Locate the cell with the specified text and output its (x, y) center coordinate. 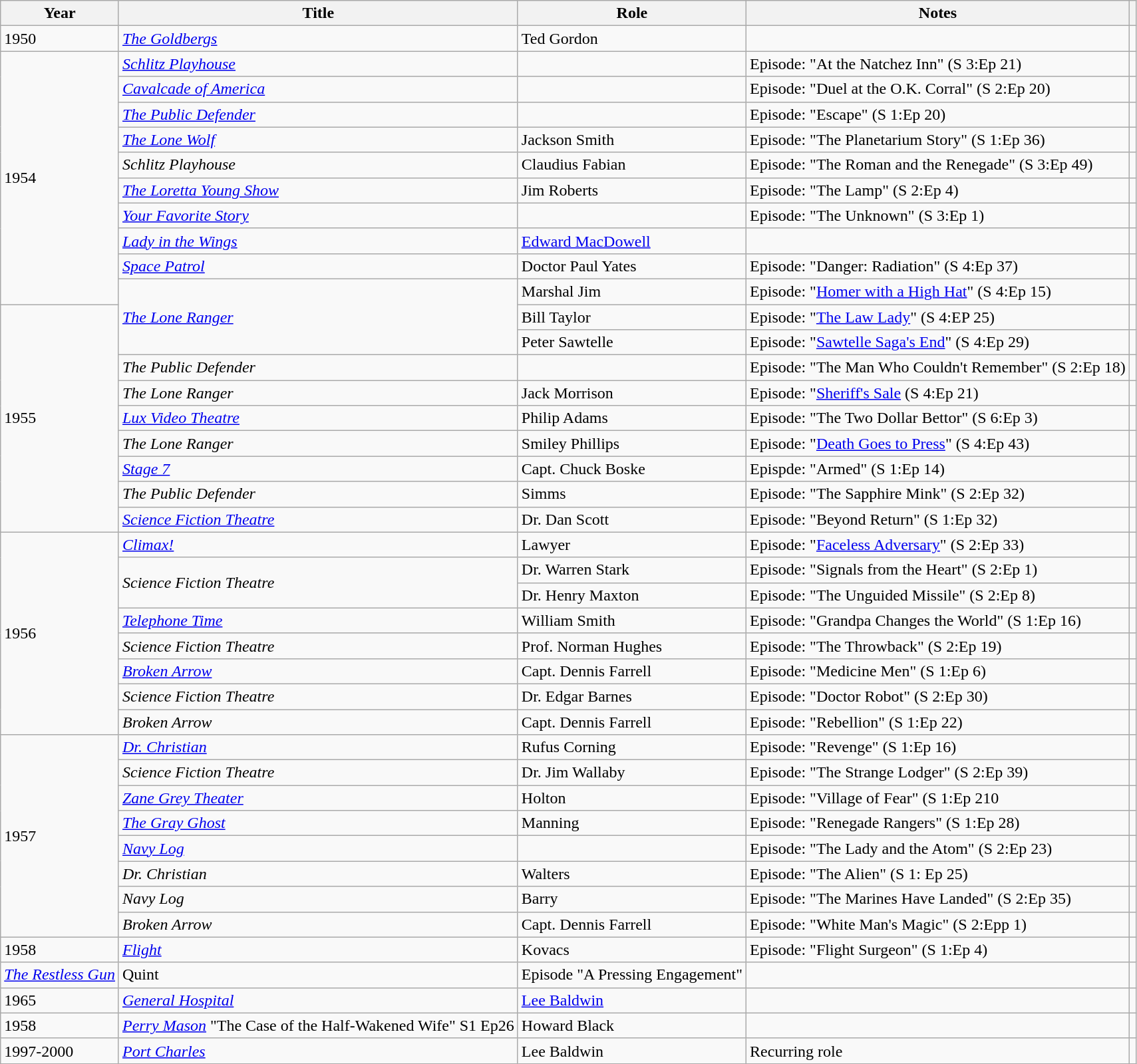
The Gray Ghost (318, 823)
Jackson Smith (632, 140)
General Hospital (318, 1000)
Notes (938, 13)
Jack Morrison (632, 393)
Barry (632, 899)
Dr. Warren Stark (632, 570)
Episode: "Doctor Robot" (S 2:Ep 30) (938, 696)
Space Patrol (318, 266)
Perry Mason "The Case of the Half-Wakened Wife" S1 Ep26 (318, 1025)
Episode: "At the Natchez Inn" (S 3:Ep 21) (938, 64)
Episode: "Duel at the O.K. Corral" (S 2:Ep 20) (938, 89)
Lawyer (632, 545)
Cavalcade of America (318, 89)
Dr. Edgar Barnes (632, 696)
Episode: "Signals from the Heart" (S 2:Ep 1) (938, 570)
1954 (60, 178)
Episode: "The Law Lady" (S 4:EP 25) (938, 317)
Jim Roberts (632, 190)
Episode: "The Planetarium Story" (S 1:Ep 36) (938, 140)
Claudius Fabian (632, 165)
Lux Video Theatre (318, 418)
Climax! (318, 545)
Episode: "The Man Who Couldn't Remember" (S 2:Ep 18) (938, 368)
Episode: "Death Goes to Press" (S 4:Ep 43) (938, 444)
Episode: "White Man's Magic" (S 2:Epp 1) (938, 924)
Quint (318, 975)
Episode: "Danger: Radiation" (S 4:Ep 37) (938, 266)
Rufus Corning (632, 747)
Dr. Henry Maxton (632, 595)
The Lone Wolf (318, 140)
Episode: "Escape" (S 1:Ep 20) (938, 114)
1950 (60, 39)
1997-2000 (60, 1051)
Stage 7 (318, 469)
Ted Gordon (632, 39)
Episode: "The Throwback" (S 2:Ep 19) (938, 646)
Episode: "Sawtelle Saga's End" (S 4:Ep 29) (938, 342)
1955 (60, 419)
Episode: "Faceless Adversary" (S 2:Ep 33) (938, 545)
Episode: "Beyond Return" (S 1:Ep 32) (938, 519)
Title (318, 13)
Doctor Paul Yates (632, 266)
Walters (632, 874)
1965 (60, 1000)
Episode: "The Unguided Missile" (S 2:Ep 8) (938, 595)
The Restless Gun (60, 975)
Bill Taylor (632, 317)
1957 (60, 836)
Episode: "Medicine Men" (S 1:Ep 6) (938, 671)
William Smith (632, 620)
Peter Sawtelle (632, 342)
Manning (632, 823)
Year (60, 13)
Kovacs (632, 950)
Marshal Jim (632, 291)
Your Favorite Story (318, 215)
Recurring role (938, 1051)
Howard Black (632, 1025)
Episode: "The Alien" (S 1: Ep 25) (938, 874)
Episode: "Village of Fear" (S 1:Ep 210 (938, 798)
Telephone Time (318, 620)
Epispde: "Armed" (S 1:Ep 14) (938, 469)
Port Charles (318, 1051)
Episode: "The Two Dollar Bettor" (S 6:Ep 3) (938, 418)
Zane Grey Theater (318, 798)
Dr. Dan Scott (632, 519)
Episode "A Pressing Engagement" (632, 975)
Episode: "Homer with a High Hat" (S 4:Ep 15) (938, 291)
Episode: "The Lady and the Atom" (S 2:Ep 23) (938, 849)
Flight (318, 950)
Edward MacDowell (632, 241)
Episode: "Sheriff's Sale (S 4:Ep 21) (938, 393)
Philip Adams (632, 418)
Episode: "The Roman and the Renegade" (S 3:Ep 49) (938, 165)
Episode: "The Strange Lodger" (S 2:Ep 39) (938, 773)
Episode: "Revenge" (S 1:Ep 16) (938, 747)
Episode: "Flight Surgeon" (S 1:Ep 4) (938, 950)
Episode: "Renegade Rangers" (S 1:Ep 28) (938, 823)
Holton (632, 798)
The Loretta Young Show (318, 190)
Episode: "Rebellion" (S 1:Ep 22) (938, 722)
1956 (60, 633)
Simms (632, 494)
Episode: "The Unknown" (S 3:Ep 1) (938, 215)
Episode: "The Lamp" (S 2:Ep 4) (938, 190)
Capt. Chuck Boske (632, 469)
Smiley Phillips (632, 444)
The Goldbergs (318, 39)
Prof. Norman Hughes (632, 646)
Episode: "The Marines Have Landed" (S 2:Ep 35) (938, 899)
Lady in the Wings (318, 241)
Episode: "The Sapphire Mink" (S 2:Ep 32) (938, 494)
Dr. Jim Wallaby (632, 773)
Role (632, 13)
Episode: "Grandpa Changes the World" (S 1:Ep 16) (938, 620)
